Return (x, y) of the center of cell containing provided text 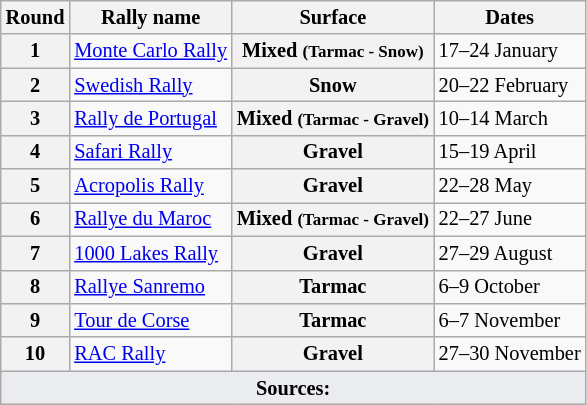
9 (36, 320)
4 (36, 152)
22–27 June (510, 219)
5 (36, 186)
17–24 January (510, 51)
6 (36, 219)
1000 Lakes Rally (150, 253)
RAC Rally (150, 354)
15–19 April (510, 152)
Monte Carlo Rally (150, 51)
6–9 October (510, 287)
Round (36, 17)
Snow (333, 85)
10 (36, 354)
Tour de Corse (150, 320)
Sources: (294, 388)
Swedish Rally (150, 85)
Rally name (150, 17)
Dates (510, 17)
Acropolis Rally (150, 186)
10–14 March (510, 118)
27–30 November (510, 354)
Surface (333, 17)
2 (36, 85)
Rallye du Maroc (150, 219)
Mixed (Tarmac - Snow) (333, 51)
7 (36, 253)
3 (36, 118)
20–22 February (510, 85)
27–29 August (510, 253)
22–28 May (510, 186)
Rally de Portugal (150, 118)
6–7 November (510, 320)
Safari Rally (150, 152)
Rallye Sanremo (150, 287)
1 (36, 51)
8 (36, 287)
